Find where the given text appears and provide that cell's center as (X, Y) coordinate. 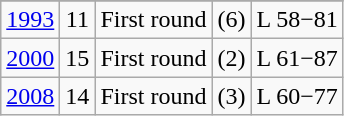
L 58−81 (297, 20)
14 (78, 96)
(3) (232, 96)
2000 (30, 58)
L 60−77 (297, 96)
2008 (30, 96)
15 (78, 58)
1993 (30, 20)
L 61−87 (297, 58)
(2) (232, 58)
11 (78, 20)
(6) (232, 20)
